Locate the cell with the specified text and output its [x, y] center coordinate. 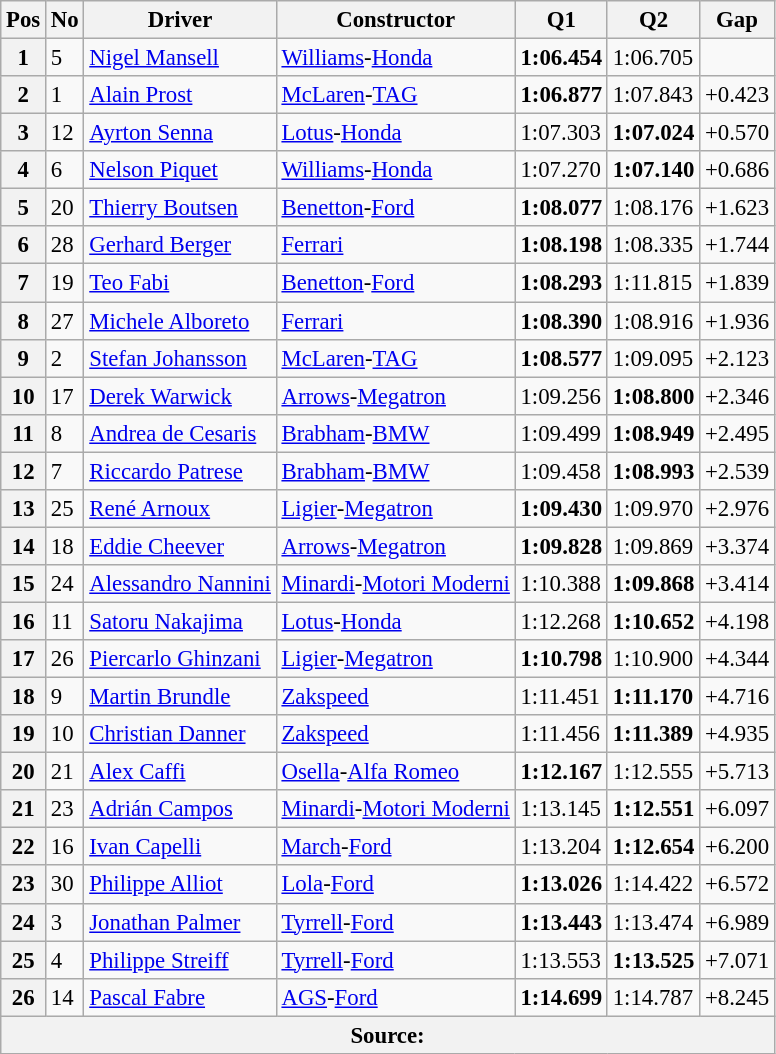
Source: [388, 1035]
1:11.815 [653, 283]
1:06.705 [653, 58]
+4.716 [738, 697]
+0.423 [738, 95]
Gap [738, 20]
+4.198 [738, 621]
1:13.204 [561, 847]
Michele Alboreto [180, 321]
1:14.787 [653, 997]
1:09.256 [561, 396]
1:09.970 [653, 509]
28 [65, 245]
1:11.170 [653, 697]
Alain Prost [180, 95]
1:13.145 [561, 809]
Alex Caffi [180, 772]
+1.744 [738, 245]
1:09.828 [561, 546]
1:09.095 [653, 358]
1:09.499 [561, 433]
1:07.140 [653, 170]
Osella-Alfa Romeo [396, 772]
René Arnoux [180, 509]
1:08.176 [653, 208]
1:12.551 [653, 809]
Pascal Fabre [180, 997]
Piercarlo Ghinzani [180, 659]
Nigel Mansell [180, 58]
27 [65, 321]
Philippe Alliot [180, 885]
15 [24, 584]
1:08.293 [561, 283]
+3.374 [738, 546]
1:14.422 [653, 885]
1:13.474 [653, 922]
1:09.458 [561, 471]
Philippe Streiff [180, 960]
1:08.949 [653, 433]
+5.713 [738, 772]
1:12.167 [561, 772]
Constructor [396, 20]
+6.572 [738, 885]
22 [24, 847]
1:08.916 [653, 321]
Q1 [561, 20]
1:08.800 [653, 396]
1:11.451 [561, 697]
Andrea de Cesaris [180, 433]
+2.123 [738, 358]
Pos [24, 20]
Ivan Capelli [180, 847]
1:08.577 [561, 358]
1:13.443 [561, 922]
+4.935 [738, 734]
+1.623 [738, 208]
March-Ford [396, 847]
1:09.868 [653, 584]
13 [24, 509]
+2.346 [738, 396]
1:07.270 [561, 170]
Derek Warwick [180, 396]
Christian Danner [180, 734]
Ayrton Senna [180, 133]
1:09.869 [653, 546]
Lola-Ford [396, 885]
1:09.430 [561, 509]
Thierry Boutsen [180, 208]
Martin Brundle [180, 697]
No [65, 20]
Riccardo Patrese [180, 471]
Stefan Johansson [180, 358]
1:08.077 [561, 208]
+2.976 [738, 509]
1:12.654 [653, 847]
+2.539 [738, 471]
1:06.454 [561, 58]
Driver [180, 20]
1:11.456 [561, 734]
Eddie Cheever [180, 546]
1:10.652 [653, 621]
Satoru Nakajima [180, 621]
AGS-Ford [396, 997]
Jonathan Palmer [180, 922]
1:08.993 [653, 471]
1:07.843 [653, 95]
1:10.798 [561, 659]
1:13.525 [653, 960]
1:12.555 [653, 772]
Adrián Campos [180, 809]
1:08.198 [561, 245]
1:12.268 [561, 621]
1:10.900 [653, 659]
1:13.026 [561, 885]
+1.839 [738, 283]
1:13.553 [561, 960]
1:08.335 [653, 245]
+4.344 [738, 659]
1:07.024 [653, 133]
1:11.389 [653, 734]
Q2 [653, 20]
+1.936 [738, 321]
30 [65, 885]
+6.200 [738, 847]
+2.495 [738, 433]
Teo Fabi [180, 283]
1:14.699 [561, 997]
+3.414 [738, 584]
+0.570 [738, 133]
+8.245 [738, 997]
1:06.877 [561, 95]
Gerhard Berger [180, 245]
Alessandro Nannini [180, 584]
+6.097 [738, 809]
+7.071 [738, 960]
1:10.388 [561, 584]
1:07.303 [561, 133]
+0.686 [738, 170]
1:08.390 [561, 321]
+6.989 [738, 922]
Nelson Piquet [180, 170]
